Capture the cell that displays the provided text and extract its (X, Y) central coordinate. 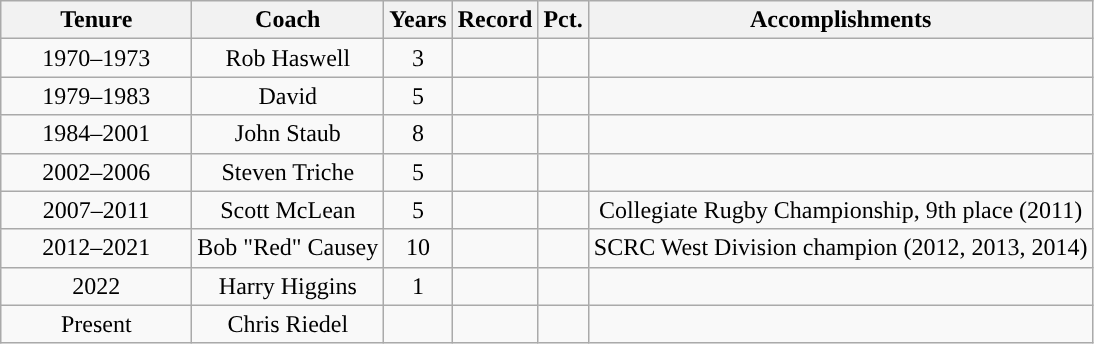
Bob "Red" Causey (288, 248)
10 (418, 248)
1 (418, 286)
Steven Triche (288, 172)
2012–2021 (96, 248)
David (288, 96)
2007–2011 (96, 210)
Harry Higgins (288, 286)
3 (418, 58)
Record (495, 20)
1979–1983 (96, 96)
Accomplishments (840, 20)
Collegiate Rugby Championship, 9th place (2011) (840, 210)
2022 (96, 286)
1970–1973 (96, 58)
Chris Riedel (288, 324)
SCRC West Division champion (2012, 2013, 2014) (840, 248)
Coach (288, 20)
Years (418, 20)
Scott McLean (288, 210)
Present (96, 324)
8 (418, 134)
2002–2006 (96, 172)
1984–2001 (96, 134)
Rob Haswell (288, 58)
John Staub (288, 134)
Pct. (563, 20)
Tenure (96, 20)
